Find where the given text appears and provide that cell's center as [X, Y] coordinate. 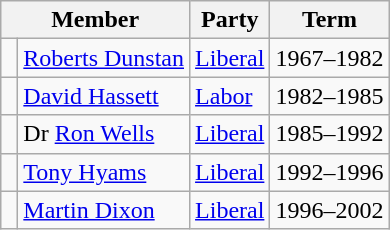
Roberts Dunstan [104, 58]
Member [96, 20]
Labor [230, 96]
1982–1985 [330, 96]
Tony Hyams [104, 172]
1992–1996 [330, 172]
1967–1982 [330, 58]
1985–1992 [330, 134]
Dr Ron Wells [104, 134]
David Hassett [104, 96]
Party [230, 20]
Term [330, 20]
Martin Dixon [104, 210]
1996–2002 [330, 210]
